Provide the (x, y) coordinate of the cell's center where the given text is located.  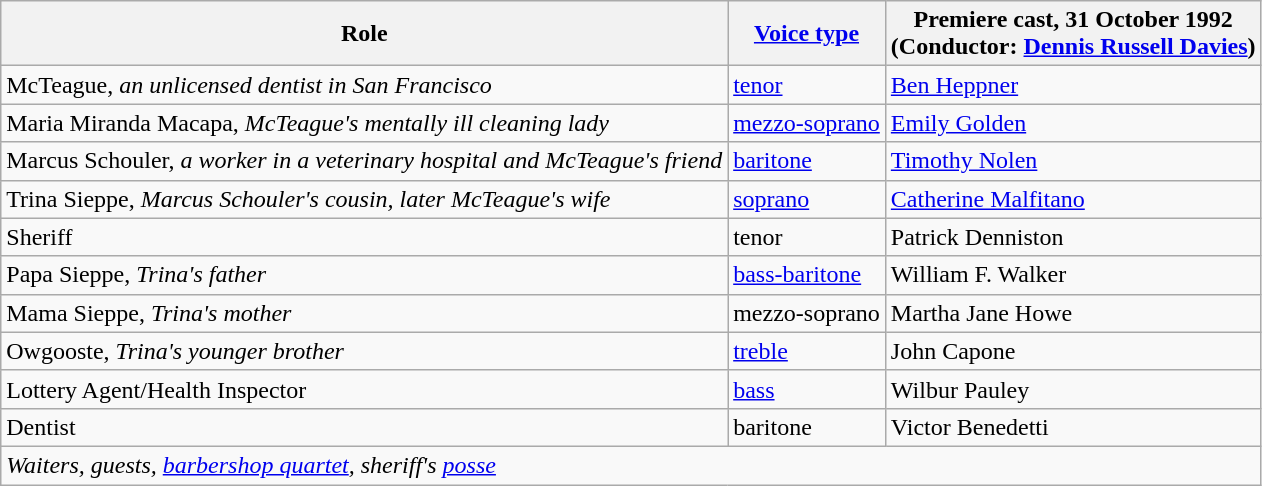
bass-baritone (807, 275)
treble (807, 351)
bass (807, 389)
Sheriff (364, 237)
William F. Walker (1073, 275)
Marcus Schouler, a worker in a veterinary hospital and McTeague's friend (364, 161)
Wilbur Pauley (1073, 389)
Voice type (807, 34)
Patrick Denniston (1073, 237)
Papa Sieppe, Trina's father (364, 275)
Victor Benedetti (1073, 427)
McTeague, an unlicensed dentist in San Francisco (364, 85)
Catherine Malfitano (1073, 199)
Emily Golden (1073, 123)
Role (364, 34)
Martha Jane Howe (1073, 313)
soprano (807, 199)
John Capone (1073, 351)
Ben Heppner (1073, 85)
Lottery Agent/Health Inspector (364, 389)
Trina Sieppe, Marcus Schouler's cousin, later McTeague's wife (364, 199)
Mama Sieppe, Trina's mother (364, 313)
Maria Miranda Macapa, McTeague's mentally ill cleaning lady (364, 123)
Timothy Nolen (1073, 161)
Premiere cast, 31 October 1992(Conductor: Dennis Russell Davies) (1073, 34)
Waiters, guests, barbershop quartet, sheriff's posse (631, 465)
Owgooste, Trina's younger brother (364, 351)
Dentist (364, 427)
